Find where the given text appears and provide that cell's center as [x, y] coordinate. 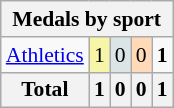
Total [45, 90]
Medals by sport [87, 19]
Athletics [45, 55]
